Provide the [x, y] coordinate of the cell's center where the given text is located.  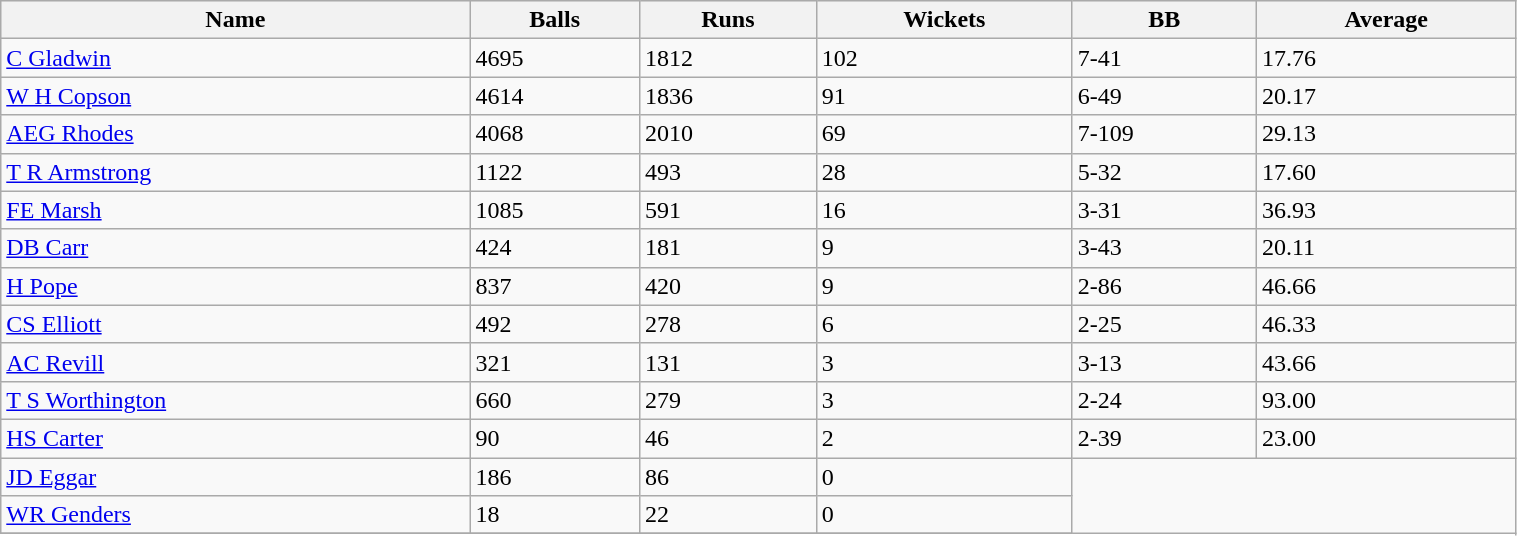
28 [944, 172]
321 [555, 362]
4614 [555, 96]
46 [728, 438]
837 [555, 286]
90 [555, 438]
3-13 [1164, 362]
69 [944, 134]
DB Carr [236, 248]
93.00 [1386, 400]
17.76 [1386, 58]
WR Genders [236, 515]
36.93 [1386, 210]
46.66 [1386, 286]
CS Elliott [236, 324]
2-25 [1164, 324]
JD Eggar [236, 477]
17.60 [1386, 172]
Balls [555, 20]
43.66 [1386, 362]
493 [728, 172]
91 [944, 96]
Runs [728, 20]
591 [728, 210]
1836 [728, 96]
4068 [555, 134]
660 [555, 400]
1122 [555, 172]
T S Worthington [236, 400]
AC Revill [236, 362]
131 [728, 362]
Name [236, 20]
5-32 [1164, 172]
2-39 [1164, 438]
2-24 [1164, 400]
1085 [555, 210]
Wickets [944, 20]
492 [555, 324]
7-41 [1164, 58]
20.11 [1386, 248]
H Pope [236, 286]
7-109 [1164, 134]
181 [728, 248]
102 [944, 58]
18 [555, 515]
20.17 [1386, 96]
2-86 [1164, 286]
186 [555, 477]
46.33 [1386, 324]
W H Copson [236, 96]
C Gladwin [236, 58]
HS Carter [236, 438]
6 [944, 324]
16 [944, 210]
4695 [555, 58]
Average [1386, 20]
23.00 [1386, 438]
6-49 [1164, 96]
22 [728, 515]
278 [728, 324]
1812 [728, 58]
3-31 [1164, 210]
29.13 [1386, 134]
T R Armstrong [236, 172]
420 [728, 286]
FE Marsh [236, 210]
86 [728, 477]
2 [944, 438]
2010 [728, 134]
424 [555, 248]
BB [1164, 20]
AEG Rhodes [236, 134]
279 [728, 400]
3-43 [1164, 248]
